Find where the given text appears and provide that cell's center as [x, y] coordinate. 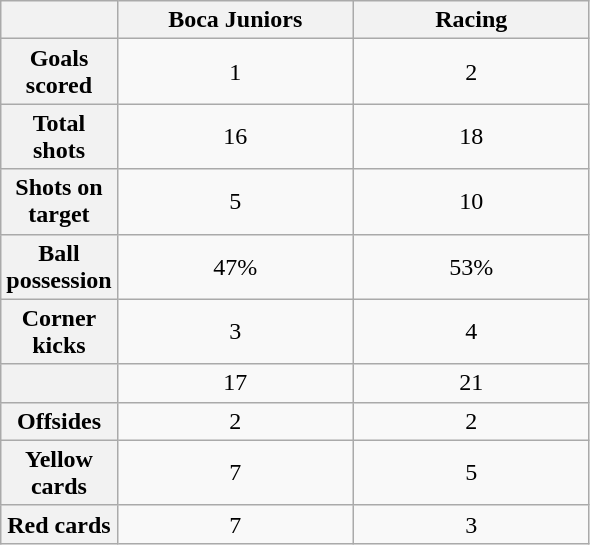
1 [235, 72]
4 [471, 332]
18 [471, 136]
53% [471, 266]
Offsides [59, 421]
10 [471, 202]
Yellow cards [59, 472]
Total shots [59, 136]
Shots on target [59, 202]
Racing [471, 20]
17 [235, 383]
Goals scored [59, 72]
Red cards [59, 524]
21 [471, 383]
16 [235, 136]
Boca Juniors [235, 20]
47% [235, 266]
Corner kicks [59, 332]
Ball possession [59, 266]
